Extract the [X, Y] coordinate from the center of the cell holding the provided text.  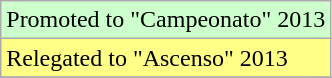
Relegated to "Ascenso" 2013 [166, 58]
Promoted to "Campeonato" 2013 [166, 20]
